Find where the given text appears and provide that cell's center as (X, Y) coordinate. 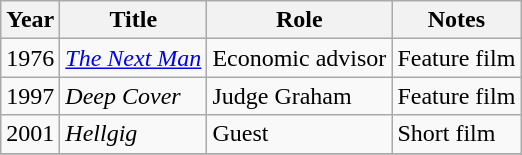
Economic advisor (300, 58)
Judge Graham (300, 96)
Hellgig (134, 134)
Title (134, 20)
The Next Man (134, 58)
Short film (456, 134)
Deep Cover (134, 96)
Year (30, 20)
Guest (300, 134)
1976 (30, 58)
Notes (456, 20)
Role (300, 20)
2001 (30, 134)
1997 (30, 96)
